For the text-containing cell, return its midpoint in [X, Y] coordinate format. 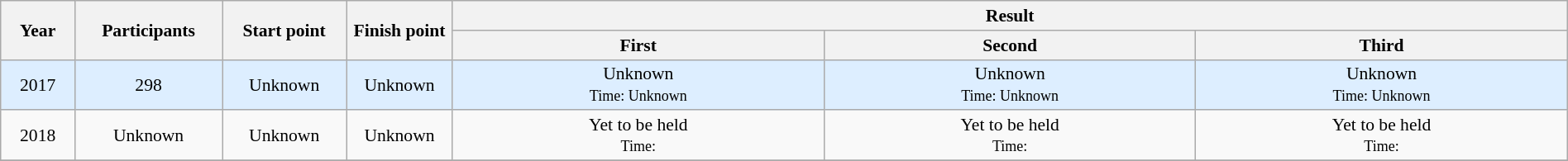
Finish point [399, 30]
First [638, 45]
2018 [38, 135]
Participants [149, 30]
Result [1010, 16]
2017 [38, 84]
Start point [284, 30]
Second [1009, 45]
Third [1381, 45]
Year [38, 30]
298 [149, 84]
